From the cell containing the given text, extract its center point as (X, Y) coordinate. 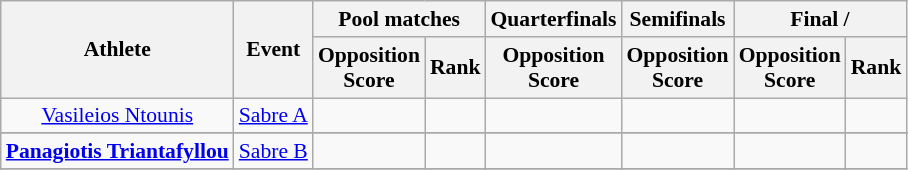
Event (274, 50)
Pool matches (400, 19)
Sabre B (274, 152)
Athlete (118, 50)
Semifinals (678, 19)
Final / (820, 19)
Quarterfinals (553, 19)
Sabre A (274, 116)
Vasileios Ntounis (118, 116)
Panagiotis Triantafyllou (118, 152)
